For the text-containing cell, return its midpoint in (X, Y) coordinate format. 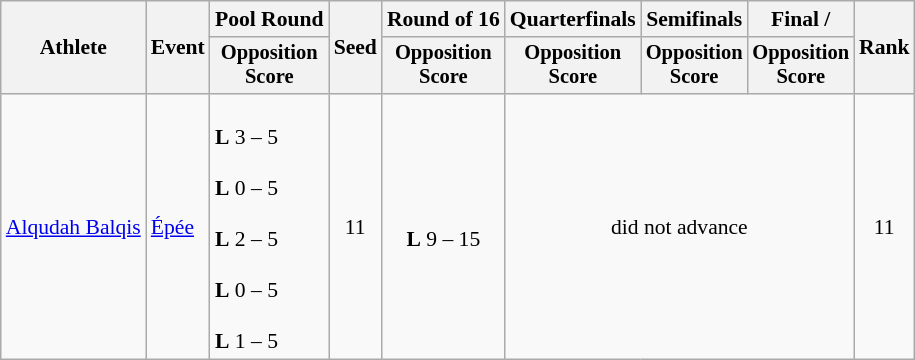
Pool Round (270, 19)
Seed (356, 48)
Athlete (74, 48)
L 9 – 15 (444, 226)
Final / (800, 19)
Alqudah Balqis (74, 226)
Semifinals (694, 19)
Épée (178, 226)
L 3 – 5L 0 – 5L 2 – 5L 0 – 5L 1 – 5 (270, 226)
did not advance (680, 226)
Event (178, 48)
Rank (884, 48)
Round of 16 (444, 19)
Quarterfinals (573, 19)
